Determine the [x, y] coordinate at the center of the cell enclosing the given text.  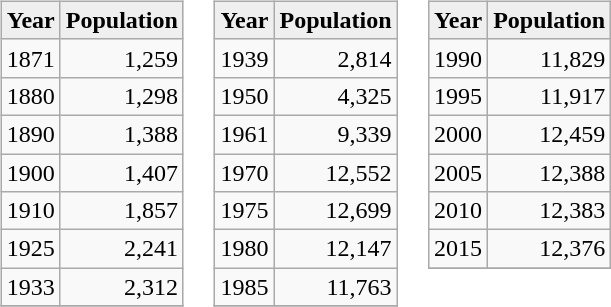
1,407 [122, 173]
1,857 [122, 211]
2,814 [336, 58]
9,339 [336, 134]
1,388 [122, 134]
1939 [244, 58]
1880 [30, 96]
1975 [244, 211]
11,829 [550, 58]
1985 [244, 287]
11,917 [550, 96]
2000 [458, 134]
12,147 [336, 249]
12,383 [550, 211]
1990 [458, 58]
1910 [30, 211]
4,325 [336, 96]
1950 [244, 96]
1995 [458, 96]
1,298 [122, 96]
1890 [30, 134]
1970 [244, 173]
1900 [30, 173]
1925 [30, 249]
12,699 [336, 211]
1,259 [122, 58]
11,763 [336, 287]
2,312 [122, 287]
1961 [244, 134]
2005 [458, 173]
1933 [30, 287]
12,388 [550, 173]
12,376 [550, 249]
2010 [458, 211]
2,241 [122, 249]
12,552 [336, 173]
12,459 [550, 134]
1980 [244, 249]
2015 [458, 249]
1871 [30, 58]
